Scan for the cell matching the given text and deliver its [x, y] coordinate at center. 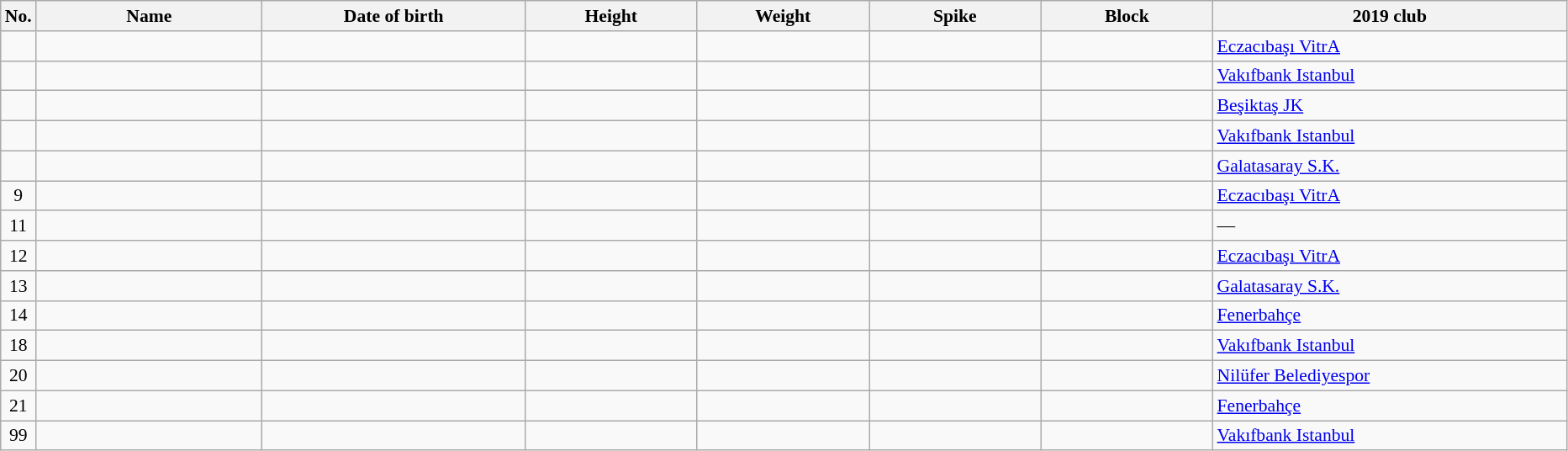
21 [18, 406]
18 [18, 346]
20 [18, 376]
2019 club [1391, 16]
Height [610, 16]
Spike [955, 16]
No. [18, 16]
13 [18, 286]
9 [18, 196]
Beşiktaş JK [1391, 106]
Date of birth [393, 16]
Name [150, 16]
12 [18, 256]
11 [18, 226]
Block [1127, 16]
14 [18, 316]
Weight [784, 16]
Nilüfer Belediyespor [1391, 376]
99 [18, 436]
— [1391, 226]
